From the cell containing the given text, extract its center point as [X, Y] coordinate. 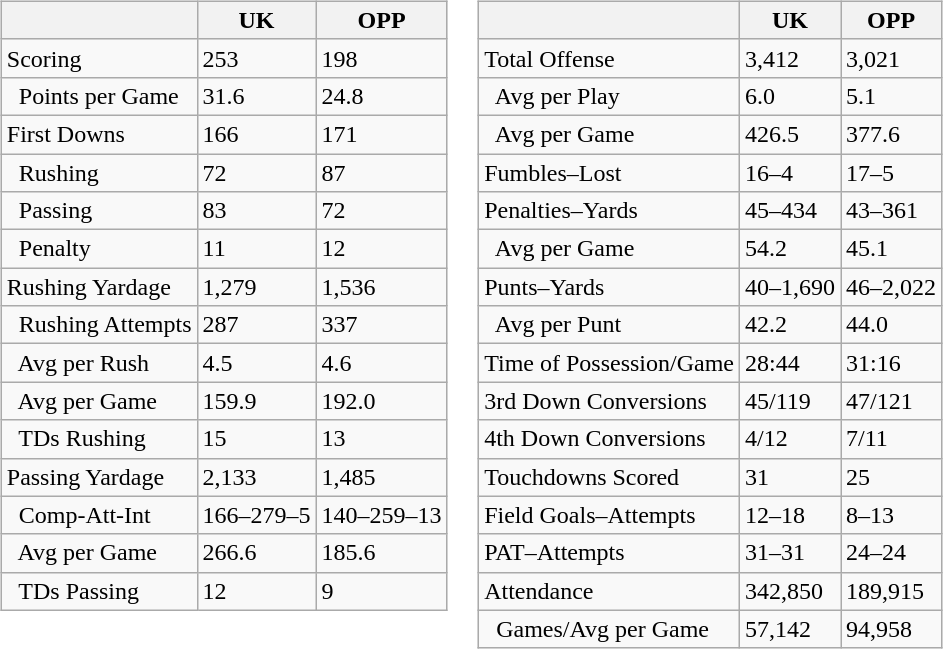
198 [382, 58]
Avg per Punt [610, 325]
TDs Passing [99, 591]
83 [256, 211]
Avg per Play [610, 96]
8–13 [892, 515]
45/119 [790, 401]
TDs Rushing [99, 439]
Penalty [99, 249]
4.5 [256, 363]
47/121 [892, 401]
1,279 [256, 287]
1,485 [382, 477]
Punts–Yards [610, 287]
Scoring [99, 58]
7/11 [892, 439]
25 [892, 477]
24–24 [892, 553]
4/12 [790, 439]
44.0 [892, 325]
40–1,690 [790, 287]
Time of Possession/Game [610, 363]
9 [382, 591]
43–361 [892, 211]
189,915 [892, 591]
253 [256, 58]
11 [256, 249]
13 [382, 439]
Passing Yardage [99, 477]
166–279–5 [256, 515]
12–18 [790, 515]
Rushing Attempts [99, 325]
Attendance [610, 591]
57,142 [790, 629]
Fumbles–Lost [610, 173]
337 [382, 325]
Rushing Yardage [99, 287]
46–2,022 [892, 287]
159.9 [256, 401]
45–434 [790, 211]
3rd Down Conversions [610, 401]
166 [256, 134]
2,133 [256, 477]
3,021 [892, 58]
First Downs [99, 134]
Points per Game [99, 96]
185.6 [382, 553]
54.2 [790, 249]
Touchdowns Scored [610, 477]
Avg per Rush [99, 363]
3,412 [790, 58]
87 [382, 173]
31:16 [892, 363]
31 [790, 477]
15 [256, 439]
377.6 [892, 134]
426.5 [790, 134]
Comp-Att-Int [99, 515]
Penalties–Yards [610, 211]
17–5 [892, 173]
Games/Avg per Game [610, 629]
31.6 [256, 96]
45.1 [892, 249]
5.1 [892, 96]
6.0 [790, 96]
16–4 [790, 173]
342,850 [790, 591]
24.8 [382, 96]
287 [256, 325]
Field Goals–Attempts [610, 515]
PAT–Attempts [610, 553]
Total Offense [610, 58]
1,536 [382, 287]
42.2 [790, 325]
140–259–13 [382, 515]
266.6 [256, 553]
28:44 [790, 363]
31–31 [790, 553]
94,958 [892, 629]
192.0 [382, 401]
171 [382, 134]
4.6 [382, 363]
4th Down Conversions [610, 439]
Passing [99, 211]
Rushing [99, 173]
